Extract the (x, y) coordinate from the center of the cell holding the provided text.  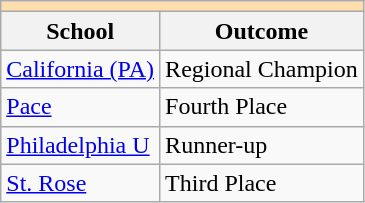
Fourth Place (262, 107)
Runner-up (262, 145)
St. Rose (80, 183)
Third Place (262, 183)
Regional Champion (262, 69)
California (PA) (80, 69)
Outcome (262, 31)
School (80, 31)
Pace (80, 107)
Philadelphia U (80, 145)
